Scan for the cell matching the given text and deliver its [x, y] coordinate at center. 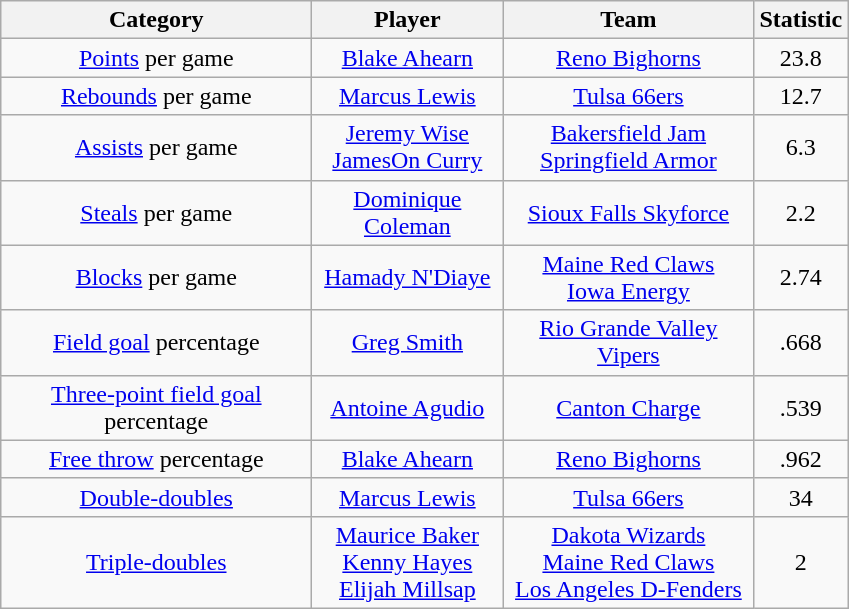
Player [408, 20]
.668 [801, 342]
.539 [801, 408]
Category [156, 20]
Sioux Falls Skyforce [628, 212]
Canton Charge [628, 408]
2.74 [801, 278]
.962 [801, 459]
12.7 [801, 96]
Statistic [801, 20]
23.8 [801, 58]
Team [628, 20]
Rio Grande Valley Vipers [628, 342]
Points per game [156, 58]
Free throw percentage [156, 459]
Maurice BakerKenny HayesElijah Millsap [408, 562]
Jeremy WiseJamesOn Curry [408, 148]
Field goal percentage [156, 342]
Dominique Coleman [408, 212]
Three-point field goal percentage [156, 408]
Antoine Agudio [408, 408]
Steals per game [156, 212]
Triple-doubles [156, 562]
6.3 [801, 148]
Rebounds per game [156, 96]
Hamady N'Diaye [408, 278]
Bakersfield JamSpringfield Armor [628, 148]
Assists per game [156, 148]
2 [801, 562]
Blocks per game [156, 278]
Dakota WizardsMaine Red ClawsLos Angeles D-Fenders [628, 562]
Greg Smith [408, 342]
Maine Red ClawsIowa Energy [628, 278]
34 [801, 497]
Double-doubles [156, 497]
2.2 [801, 212]
